Return the [X, Y] coordinate for the center point of the cell that contains the specified text.  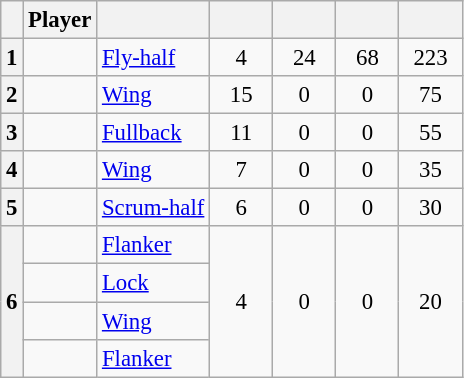
20 [430, 301]
2 [12, 95]
223 [430, 58]
30 [430, 208]
3 [12, 133]
Fly-half [154, 58]
11 [242, 133]
Player [60, 20]
24 [304, 58]
Lock [154, 283]
75 [430, 95]
7 [242, 170]
15 [242, 95]
68 [368, 58]
Scrum-half [154, 208]
5 [12, 208]
1 [12, 58]
Fullback [154, 133]
35 [430, 170]
55 [430, 133]
